Return the [x, y] coordinate for the center point of the cell that contains the specified text.  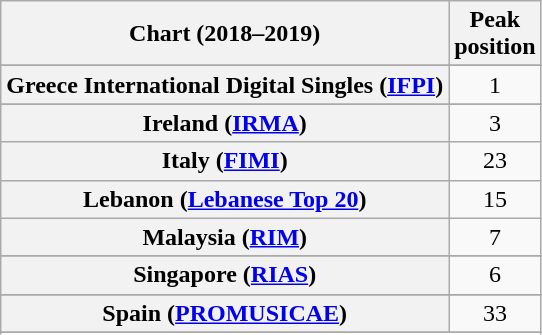
Chart (2018–2019) [225, 34]
33 [495, 313]
Italy (FIMI) [225, 161]
Ireland (IRMA) [225, 123]
Malaysia (RIM) [225, 237]
Singapore (RIAS) [225, 275]
7 [495, 237]
Peakposition [495, 34]
6 [495, 275]
3 [495, 123]
Greece International Digital Singles (IFPI) [225, 85]
23 [495, 161]
1 [495, 85]
Lebanon (Lebanese Top 20) [225, 199]
15 [495, 199]
Spain (PROMUSICAE) [225, 313]
